Provide the (X, Y) coordinate of the cell's center where the given text is located.  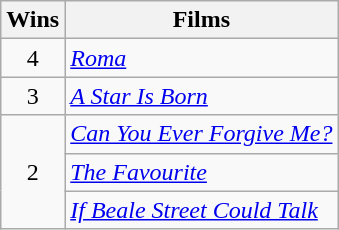
The Favourite (202, 172)
A Star Is Born (202, 96)
2 (33, 172)
If Beale Street Could Talk (202, 210)
4 (33, 58)
3 (33, 96)
Roma (202, 58)
Can You Ever Forgive Me? (202, 134)
Films (202, 20)
Wins (33, 20)
